For the text-containing cell, return its midpoint in [x, y] coordinate format. 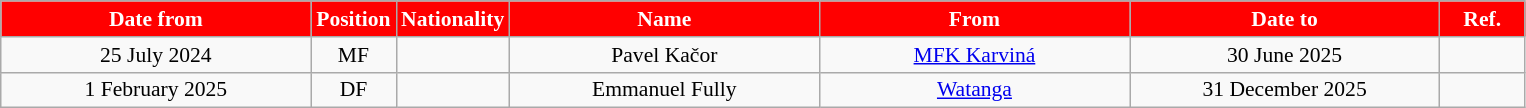
1 February 2025 [156, 90]
MFK Karviná [974, 55]
Watanga [974, 90]
Name [664, 19]
MF [354, 55]
Date to [1285, 19]
From [974, 19]
30 June 2025 [1285, 55]
Date from [156, 19]
Pavel Kačor [664, 55]
DF [354, 90]
Nationality [452, 19]
31 December 2025 [1285, 90]
Emmanuel Fully [664, 90]
Ref. [1482, 19]
Position [354, 19]
25 July 2024 [156, 55]
